Capture the cell that displays the provided text and extract its [x, y] central coordinate. 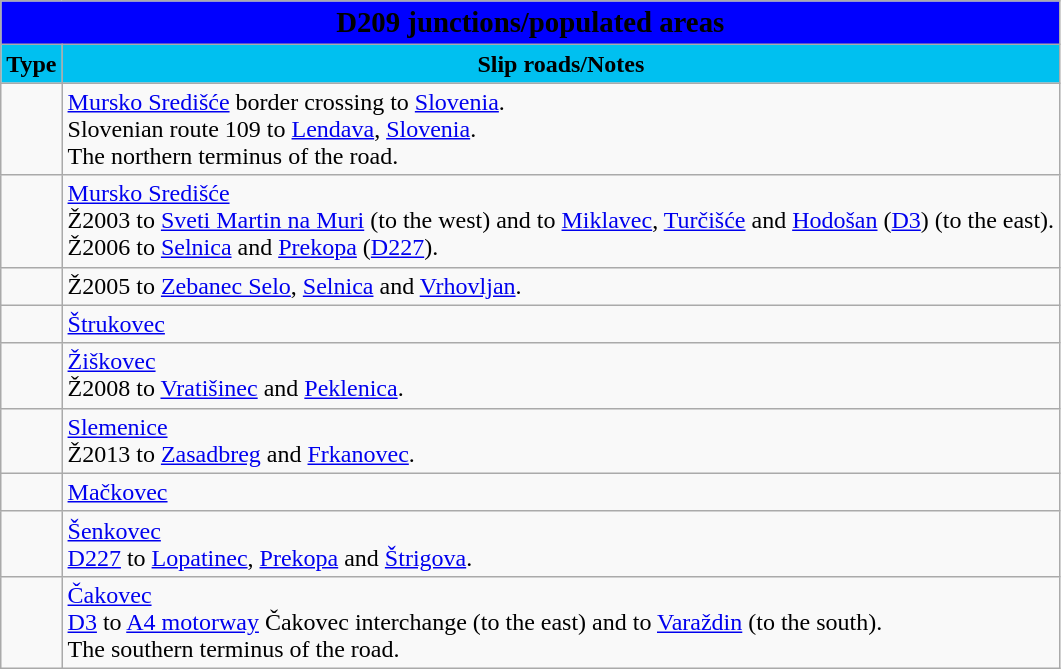
SlemeniceŽ2013 to Zasadbreg and Frkanovec. [561, 440]
Šenkovec D227 to Lopatinec, Prekopa and Štrigova. [561, 544]
Ž2005 to Zebanec Selo, Selnica and Vrhovljan. [561, 286]
Type [32, 64]
ŽiškovecŽ2008 to Vratišinec and Peklenica. [561, 376]
Mursko Središće border crossing to Slovenia. Slovenian route 109 to Lendava, Slovenia.The northern terminus of the road. [561, 129]
Štrukovec [561, 324]
Čakovec D3 to A4 motorway Čakovec interchange (to the east) and to Varaždin (to the south).The southern terminus of the road. [561, 622]
Mačkovec [561, 492]
D209 junctions/populated areas [530, 23]
Slip roads/Notes [561, 64]
